Find where the given text appears and provide that cell's center as [X, Y] coordinate. 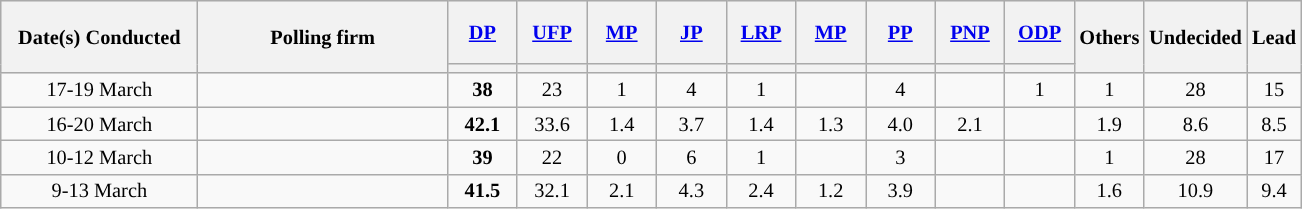
10.9 [1196, 191]
8.5 [1274, 124]
4.0 [901, 124]
PNP [970, 32]
33.6 [552, 124]
0 [622, 158]
38 [483, 90]
17-19 March [100, 90]
Polling firm [323, 38]
42.1 [483, 124]
6 [692, 158]
16-20 March [100, 124]
Date(s) Conducted [100, 38]
1.2 [831, 191]
UFP [552, 32]
39 [483, 158]
4.3 [692, 191]
8.6 [1196, 124]
1.9 [1109, 124]
3.7 [692, 124]
Undecided [1196, 38]
9.4 [1274, 191]
1.6 [1109, 191]
32.1 [552, 191]
LRP [761, 32]
Others [1109, 38]
22 [552, 158]
ODP [1040, 32]
PP [901, 32]
9-13 March [100, 191]
41.5 [483, 191]
JP [692, 32]
Lead [1274, 38]
15 [1274, 90]
2.4 [761, 191]
3.9 [901, 191]
10-12 March [100, 158]
DP [483, 32]
3 [901, 158]
1.3 [831, 124]
23 [552, 90]
17 [1274, 158]
